Provide the [X, Y] coordinate of the cell's center where the given text is located.  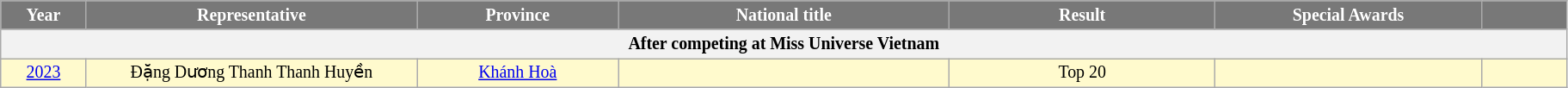
Representative [251, 16]
After competing at Miss Universe Vietnam [784, 43]
2023 [43, 72]
Year [43, 16]
Top 20 [1082, 72]
Khánh Hoà [518, 72]
Result [1082, 16]
Đặng Dương Thanh Thanh Huyền [251, 72]
National title [784, 16]
Province [518, 16]
Special Awards [1349, 16]
